Search for the cell housing the specified text and yield its (X, Y) center coordinate. 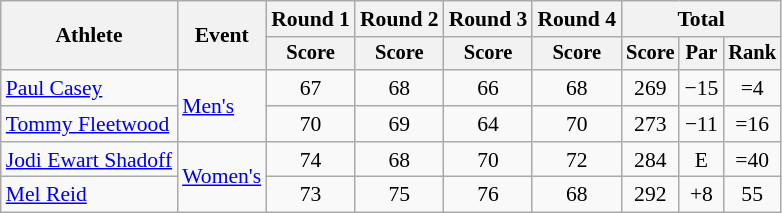
66 (488, 88)
=4 (752, 88)
=16 (752, 124)
74 (310, 160)
Total (701, 19)
Round 2 (400, 19)
Rank (752, 54)
Jodi Ewart Shadoff (89, 160)
Women's (222, 178)
69 (400, 124)
284 (650, 160)
Men's (222, 106)
Mel Reid (89, 195)
−15 (701, 88)
55 (752, 195)
+8 (701, 195)
Paul Casey (89, 88)
Tommy Fleetwood (89, 124)
=40 (752, 160)
64 (488, 124)
−11 (701, 124)
Athlete (89, 36)
269 (650, 88)
Round 4 (576, 19)
E (701, 160)
273 (650, 124)
75 (400, 195)
67 (310, 88)
Event (222, 36)
292 (650, 195)
Par (701, 54)
73 (310, 195)
Round 1 (310, 19)
76 (488, 195)
72 (576, 160)
Round 3 (488, 19)
